From the cell containing the given text, extract its center point as [X, Y] coordinate. 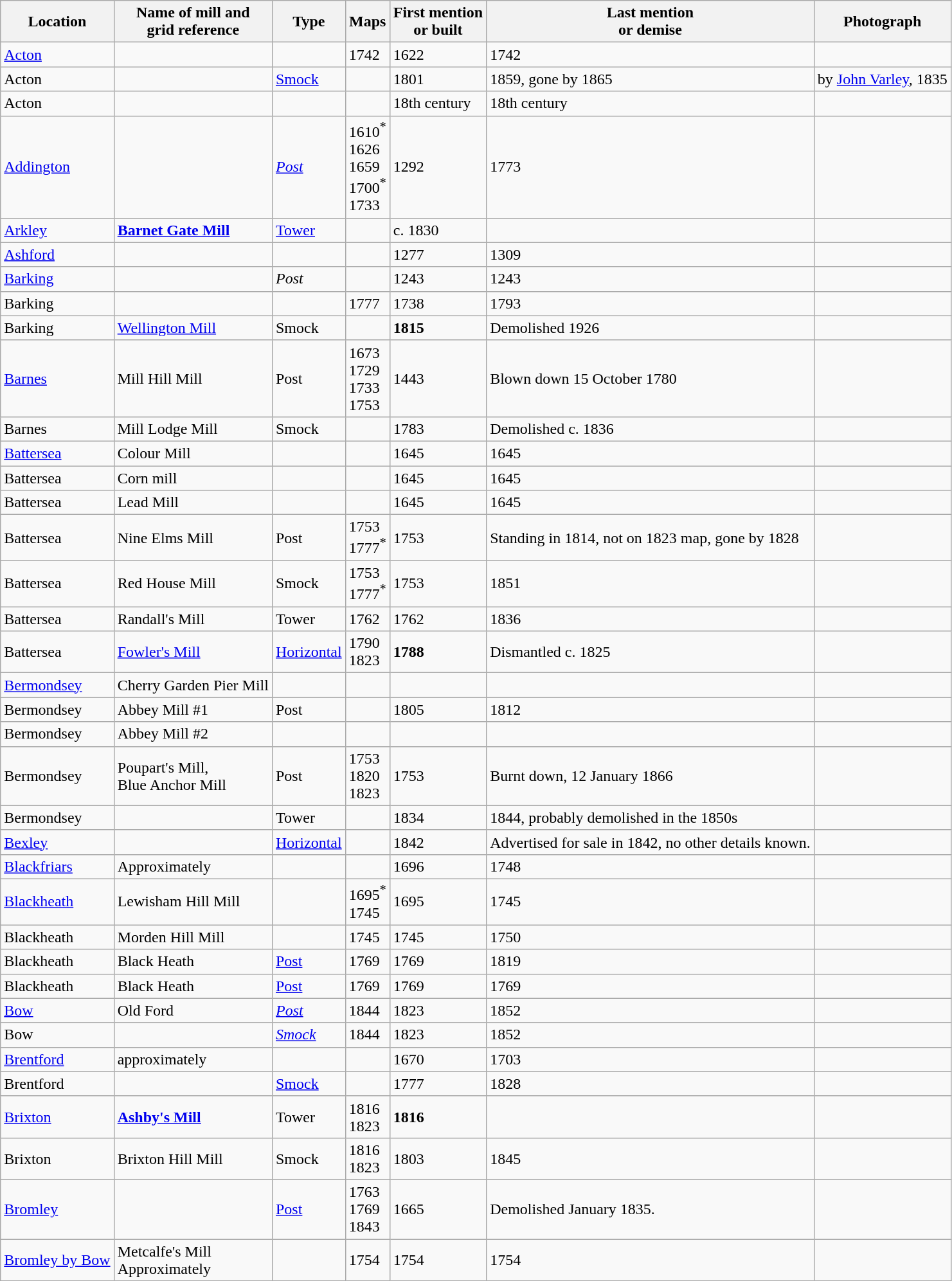
1805 [438, 710]
Dismantled c. 1825 [651, 652]
Cherry Garden Pier Mill [193, 685]
1738 [438, 303]
Burnt down, 12 January 1866 [651, 776]
Abbey Mill #2 [193, 734]
Demolished January 1835. [651, 1209]
Poupart's Mill,Blue Anchor Mill [193, 776]
1748 [651, 866]
Arkley [57, 230]
Brixton Hill Mill [193, 1158]
Blackfriars [57, 866]
1793 [651, 303]
Old Ford [193, 1010]
1750 [651, 937]
175318201823 [368, 776]
1695 [438, 902]
1851 [651, 584]
1665 [438, 1209]
Red House Mill [193, 584]
Fowler's Mill [193, 652]
1277 [438, 255]
1812 [651, 710]
1815 [438, 328]
Name of mill andgrid reference [193, 22]
Blown down 15 October 1780 [651, 378]
First mentionor built [438, 22]
Advertised for sale in 1842, no other details known. [651, 842]
1834 [438, 818]
1788 [438, 652]
Barnet Gate Mill [193, 230]
Lead Mill [193, 503]
Last mention or demise [651, 22]
1622 [438, 55]
Abbey Mill #1 [193, 710]
Mill Hill Mill [193, 378]
1816 [438, 1117]
1836 [651, 619]
approximately [193, 1059]
1819 [651, 962]
Demolished 1926 [651, 328]
Lewisham Hill Mill [193, 902]
Bromley by Bow [57, 1260]
1696 [438, 866]
1842 [438, 842]
Addington [57, 167]
Morden Hill Mill [193, 937]
1801 [438, 79]
Approximately [193, 866]
1673172917331753 [368, 378]
Randall's Mill [193, 619]
1845 [651, 1158]
1773 [651, 167]
176317691843 [368, 1209]
1844, probably demolished in the 1850s [651, 818]
Demolished c. 1836 [651, 429]
Wellington Mill [193, 328]
Type [309, 22]
1783 [438, 429]
1828 [651, 1084]
Bromley [57, 1209]
by John Varley, 1835 [882, 79]
Ashford [57, 255]
1670 [438, 1059]
Photograph [882, 22]
Colour Mill [193, 453]
Nine Elms Mill [193, 538]
Ashby's Mill [193, 1117]
Metcalfe's MillApproximately [193, 1260]
Bexley [57, 842]
1803 [438, 1158]
Maps [368, 22]
Corn mill [193, 478]
1309 [651, 255]
Standing in 1814, not on 1823 map, gone by 1828 [651, 538]
1443 [438, 378]
17901823 [368, 652]
c. 1830 [438, 230]
1703 [651, 1059]
1695*1745 [368, 902]
1859, gone by 1865 [651, 79]
1292 [438, 167]
Location [57, 22]
1610*162616591700*1733 [368, 167]
Mill Lodge Mill [193, 429]
